Pinpoint the cell where the given text exists, returning its [X, Y] midpoint coordinate. 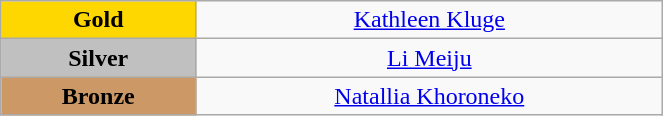
Natallia Khoroneko [430, 96]
Kathleen Kluge [430, 20]
Bronze [98, 96]
Silver [98, 58]
Gold [98, 20]
Li Meiju [430, 58]
